Output the (x, y) coordinate of the center of the cell containing the given text.  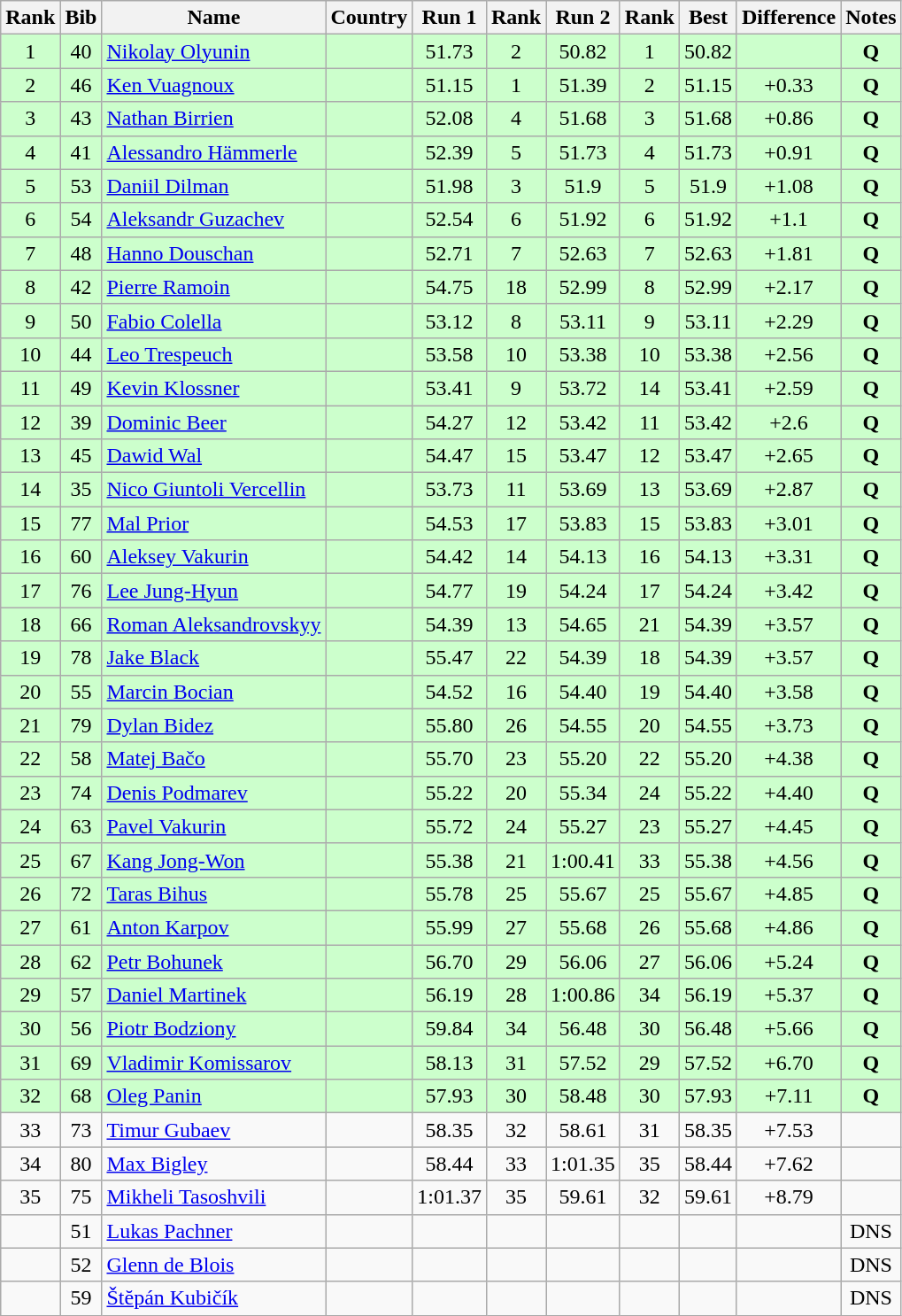
68 (81, 1096)
+7.11 (788, 1096)
Piotr Bodziony (214, 1029)
60 (81, 557)
77 (81, 523)
Štĕpán Kubičík (214, 1298)
56 (81, 1029)
Name (214, 18)
42 (81, 287)
Marcin Bocian (214, 692)
52 (81, 1265)
52.54 (450, 220)
Anton Karpov (214, 927)
61 (81, 927)
+1.08 (788, 186)
54.52 (450, 692)
58.61 (583, 1130)
Kevin Klossner (214, 388)
Roman Aleksandrovskyy (214, 624)
+0.33 (788, 85)
72 (81, 894)
75 (81, 1197)
53.73 (450, 490)
Run 2 (583, 18)
Mikheli Tasoshvili (214, 1197)
56.70 (450, 961)
Dylan Bidez (214, 725)
Dominic Beer (214, 422)
+2.29 (788, 321)
+1.81 (788, 253)
+4.86 (788, 927)
+2.59 (788, 388)
Daniil Dilman (214, 186)
53 (81, 186)
+3.31 (788, 557)
+5.66 (788, 1029)
+4.56 (788, 860)
54.75 (450, 287)
+3.58 (788, 692)
51 (81, 1231)
+2.17 (788, 287)
78 (81, 658)
Lee Jung-Hyun (214, 591)
52.39 (450, 152)
Ken Vuagnoux (214, 85)
+2.65 (788, 456)
+2.6 (788, 422)
Jake Black (214, 658)
51.39 (583, 85)
55.80 (450, 725)
+7.53 (788, 1130)
51.98 (450, 186)
49 (81, 388)
+2.87 (788, 490)
53.12 (450, 321)
53.72 (583, 388)
+0.86 (788, 119)
Daniel Martinek (214, 995)
Leo Trespeuch (214, 354)
+2.56 (788, 354)
+3.01 (788, 523)
+3.73 (788, 725)
79 (81, 725)
Difference (788, 18)
58.48 (583, 1096)
54.27 (450, 422)
Timur Gubaev (214, 1130)
55.70 (450, 759)
+6.70 (788, 1063)
54.65 (583, 624)
Glenn de Blois (214, 1265)
1:01.37 (450, 1197)
+4.45 (788, 826)
55.99 (450, 927)
+3.42 (788, 591)
Nikolay Olyunin (214, 51)
59.84 (450, 1029)
Dawid Wal (214, 456)
54.47 (450, 456)
41 (81, 152)
54 (81, 220)
1:00.86 (583, 995)
Denis Podmarev (214, 793)
50 (81, 321)
52.71 (450, 253)
54.77 (450, 591)
44 (81, 354)
55.72 (450, 826)
Best (708, 18)
Nathan Birrien (214, 119)
59 (81, 1298)
Taras Bihus (214, 894)
+7.62 (788, 1164)
Country (369, 18)
54.42 (450, 557)
1:00.41 (583, 860)
39 (81, 422)
46 (81, 85)
55 (81, 692)
Hanno Douschan (214, 253)
66 (81, 624)
62 (81, 961)
Notes (871, 18)
Pavel Vakurin (214, 826)
Aleksandr Guzachev (214, 220)
+0.91 (788, 152)
73 (81, 1130)
+5.37 (788, 995)
74 (81, 793)
Pierre Ramoin (214, 287)
Nico Giuntoli Vercellin (214, 490)
63 (81, 826)
45 (81, 456)
Oleg Panin (214, 1096)
53.58 (450, 354)
Lukas Pachner (214, 1231)
67 (81, 860)
58.13 (450, 1063)
Kang Jong-Won (214, 860)
52.08 (450, 119)
Run 1 (450, 18)
55.47 (450, 658)
40 (81, 51)
+8.79 (788, 1197)
+4.38 (788, 759)
43 (81, 119)
+4.85 (788, 894)
80 (81, 1164)
1:01.35 (583, 1164)
Bib (81, 18)
69 (81, 1063)
+1.1 (788, 220)
55.34 (583, 793)
+5.24 (788, 961)
57 (81, 995)
76 (81, 591)
58 (81, 759)
54.53 (450, 523)
Aleksey Vakurin (214, 557)
Fabio Colella (214, 321)
Vladimir Komissarov (214, 1063)
+4.40 (788, 793)
Max Bigley (214, 1164)
Alessandro Hämmerle (214, 152)
48 (81, 253)
Mal Prior (214, 523)
55.78 (450, 894)
Petr Bohunek (214, 961)
Matej Bačo (214, 759)
